Determine the [x, y] coordinate at the center of the cell enclosing the given text.  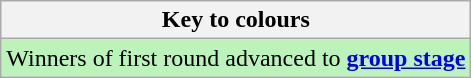
Winners of first round advanced to group stage [236, 58]
Key to colours [236, 20]
